Output the (X, Y) coordinate of the center of the cell containing the given text.  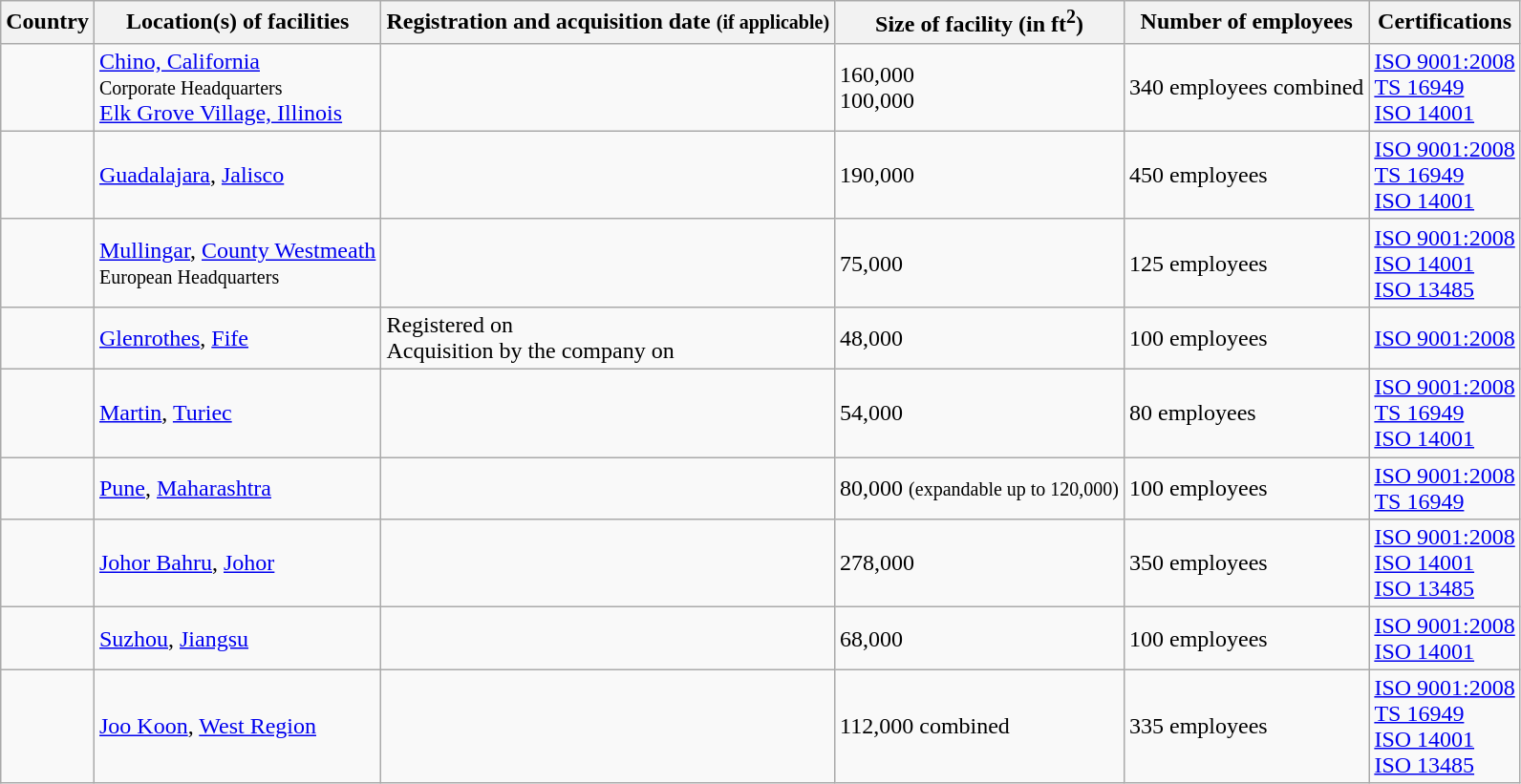
Chino, CaliforniaCorporate HeadquartersElk Grove Village, Illinois (237, 87)
350 employees (1247, 563)
75,000 (980, 263)
Joo Koon, West Region (237, 726)
ISO 9001:2008TS 16949ISO 14001ISO 13485 (1445, 726)
190,000 (980, 175)
125 employees (1247, 263)
160,000100,000 (980, 87)
Certifications (1445, 23)
Registered on Acquisition by the company on (608, 338)
278,000 (980, 563)
Guadalajara, Jalisco (237, 175)
Pune, Maharashtra (237, 489)
Size of facility (in ft2) (980, 23)
450 employees (1247, 175)
112,000 combined (980, 726)
ISO 9001:2008 (1445, 338)
Registration and acquisition date (if applicable) (608, 23)
68,000 (980, 638)
335 employees (1247, 726)
Number of employees (1247, 23)
Location(s) of facilities (237, 23)
ISO 9001:2008ISO 14001 (1445, 638)
48,000 (980, 338)
Glenrothes, Fife (237, 338)
ISO 9001:2008TS 16949 (1445, 489)
Suzhou, Jiangsu (237, 638)
340 employees combined (1247, 87)
Mullingar, County WestmeathEuropean Headquarters (237, 263)
80 employees (1247, 413)
Martin, Turiec (237, 413)
Johor Bahru, Johor (237, 563)
Country (48, 23)
80,000 (expandable up to 120,000) (980, 489)
54,000 (980, 413)
